Identify which cell holds the provided text, then report its [x, y] central coordinate. 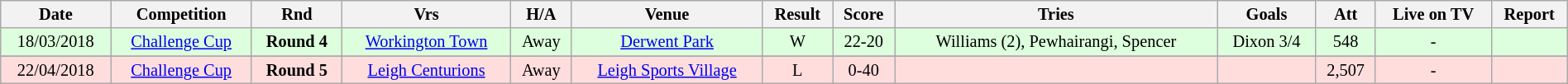
L [797, 70]
Rnd [296, 14]
Tries [1056, 14]
22-20 [863, 42]
22/04/2018 [56, 70]
Score [863, 14]
Goals [1267, 14]
Derwent Park [667, 42]
548 [1346, 42]
H/A [541, 14]
Date [56, 14]
Vrs [426, 14]
0-40 [863, 70]
Williams (2), Pewhairangi, Spencer [1056, 42]
Att [1346, 14]
Round 5 [296, 70]
W [797, 42]
Live on TV [1433, 14]
Competition [182, 14]
Round 4 [296, 42]
2,507 [1346, 70]
Dixon 3/4 [1267, 42]
Workington Town [426, 42]
Report [1529, 14]
Result [797, 14]
Venue [667, 14]
Leigh Sports Village [667, 70]
Leigh Centurions [426, 70]
18/03/2018 [56, 42]
